Detect which cell encompasses the target text, then output its (X, Y) center coordinate. 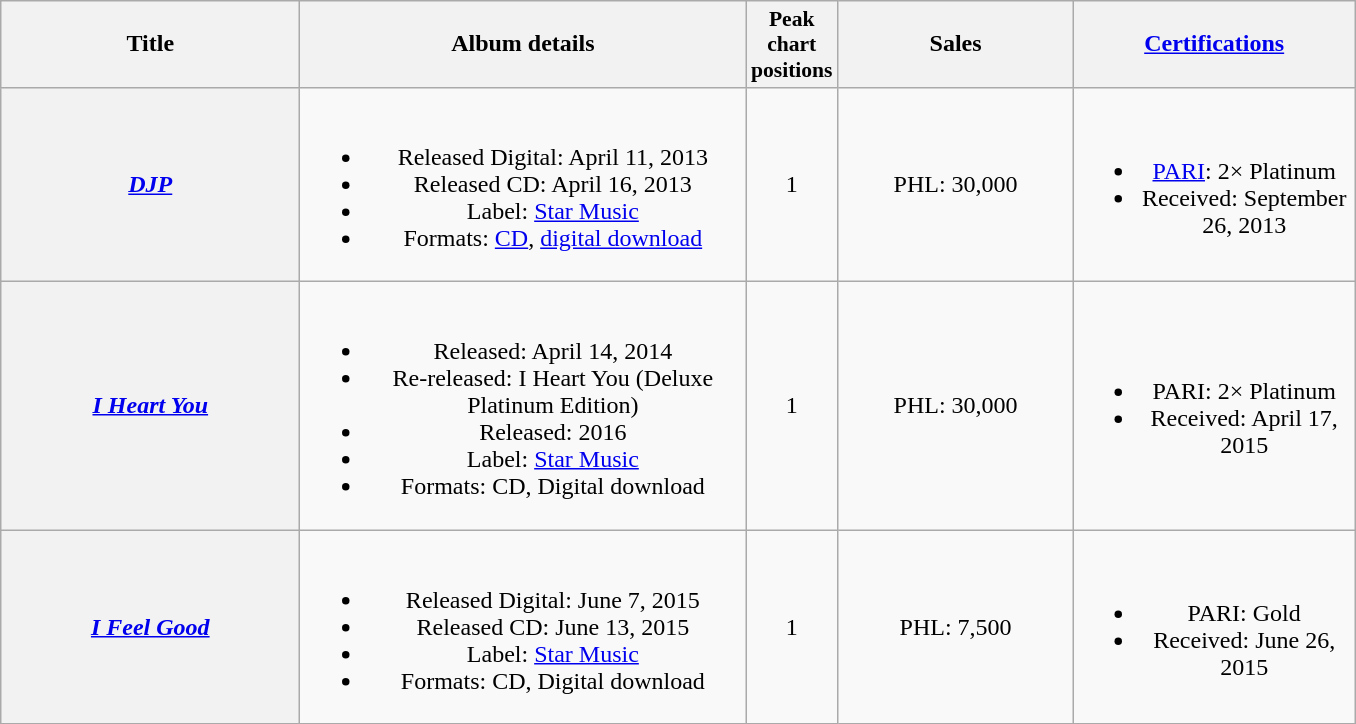
Title (150, 44)
Album details (523, 44)
PARI: 2× PlatinumReceived: September 26, 2013 (1214, 184)
PARI: GoldReceived: June 26, 2015 (1214, 627)
DJP (150, 184)
Sales (956, 44)
Released Digital: June 7, 2015Released CD: June 13, 2015Label: Star MusicFormats: CD, Digital download (523, 627)
Peak chart positions (792, 44)
Released: April 14, 2014Re-released: I Heart You (Deluxe Platinum Edition)Released: 2016Label: Star MusicFormats: CD, Digital download (523, 405)
Released Digital: April 11, 2013Released CD: April 16, 2013Label: Star MusicFormats: CD, digital download (523, 184)
PARI: 2× PlatinumReceived: April 17, 2015 (1214, 405)
I Heart You (150, 405)
I Feel Good (150, 627)
PHL: 7,500 (956, 627)
Certifications (1214, 44)
